Capture the cell that displays the provided text and extract its [x, y] central coordinate. 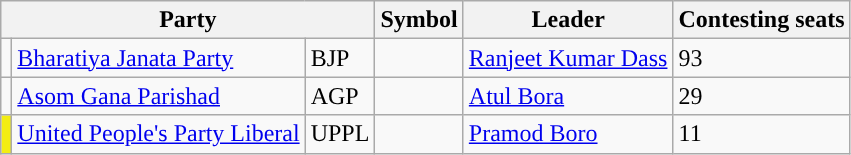
United People's Party Liberal [158, 134]
Ranjeet Kumar Dass [568, 58]
Asom Gana Parishad [158, 96]
AGP [340, 96]
93 [762, 58]
Bharatiya Janata Party [158, 58]
UPPL [340, 134]
Symbol [419, 20]
BJP [340, 58]
Contesting seats [762, 20]
Party [188, 20]
Pramod Boro [568, 134]
Leader [568, 20]
Atul Bora [568, 96]
11 [762, 134]
29 [762, 96]
